Locate the cell with the specified text and output its [X, Y] center coordinate. 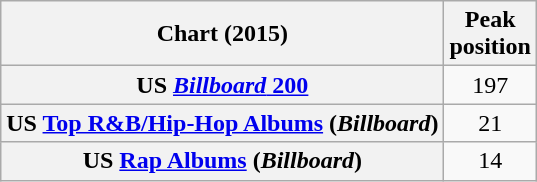
Chart (2015) [222, 34]
14 [490, 161]
197 [490, 85]
US Top R&B/Hip-Hop Albums (Billboard) [222, 123]
US Billboard 200 [222, 85]
Peak position [490, 34]
21 [490, 123]
US Rap Albums (Billboard) [222, 161]
